Provide the [X, Y] coordinate of the cell's center where the given text is located.  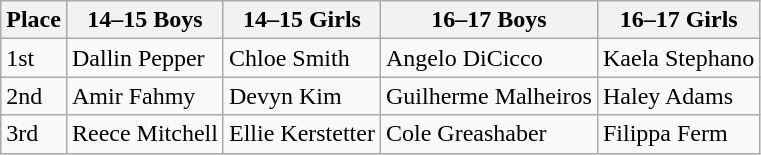
Kaela Stephano [678, 58]
16–17 Girls [678, 20]
Cole Greashaber [488, 134]
Ellie Kerstetter [302, 134]
16–17 Boys [488, 20]
14–15 Boys [144, 20]
1st [34, 58]
14–15 Girls [302, 20]
3rd [34, 134]
Chloe Smith [302, 58]
Angelo DiCicco [488, 58]
Devyn Kim [302, 96]
Amir Fahmy [144, 96]
Filippa Ferm [678, 134]
2nd [34, 96]
Reece Mitchell [144, 134]
Place [34, 20]
Haley Adams [678, 96]
Guilherme Malheiros [488, 96]
Dallin Pepper [144, 58]
